Locate the cell with the specified text and output its [X, Y] center coordinate. 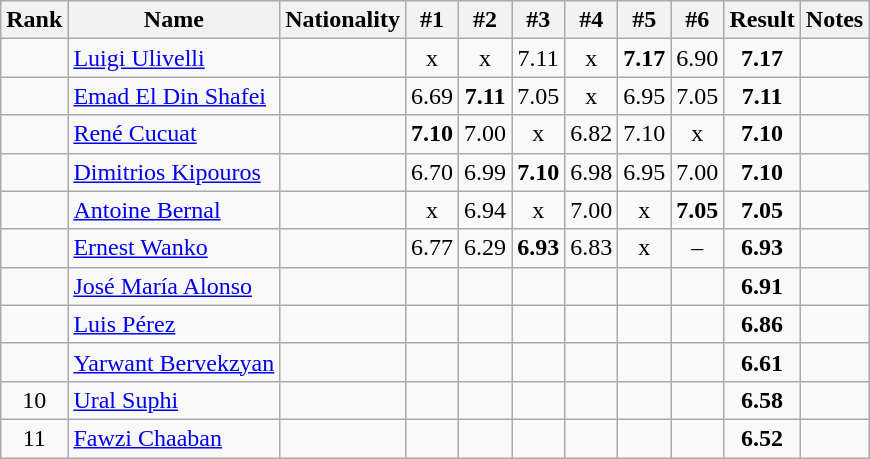
Antoine Bernal [174, 210]
6.86 [762, 324]
José María Alonso [174, 286]
#4 [592, 20]
Ural Suphi [174, 400]
René Cucuat [174, 134]
Fawzi Chaaban [174, 438]
– [698, 248]
Notes [834, 20]
6.52 [762, 438]
Dimitrios Kipouros [174, 172]
#6 [698, 20]
6.82 [592, 134]
10 [34, 400]
Rank [34, 20]
11 [34, 438]
Emad El Din Shafei [174, 96]
6.69 [432, 96]
6.61 [762, 362]
6.77 [432, 248]
#3 [538, 20]
6.90 [698, 58]
6.94 [486, 210]
Yarwant Bervekzyan [174, 362]
6.58 [762, 400]
Luigi Ulivelli [174, 58]
6.83 [592, 248]
Luis Pérez [174, 324]
6.29 [486, 248]
#2 [486, 20]
Result [762, 20]
Name [174, 20]
6.91 [762, 286]
Ernest Wanko [174, 248]
#1 [432, 20]
Nationality [343, 20]
6.99 [486, 172]
6.98 [592, 172]
#5 [644, 20]
6.70 [432, 172]
